Return [X, Y] of the center of cell containing provided text 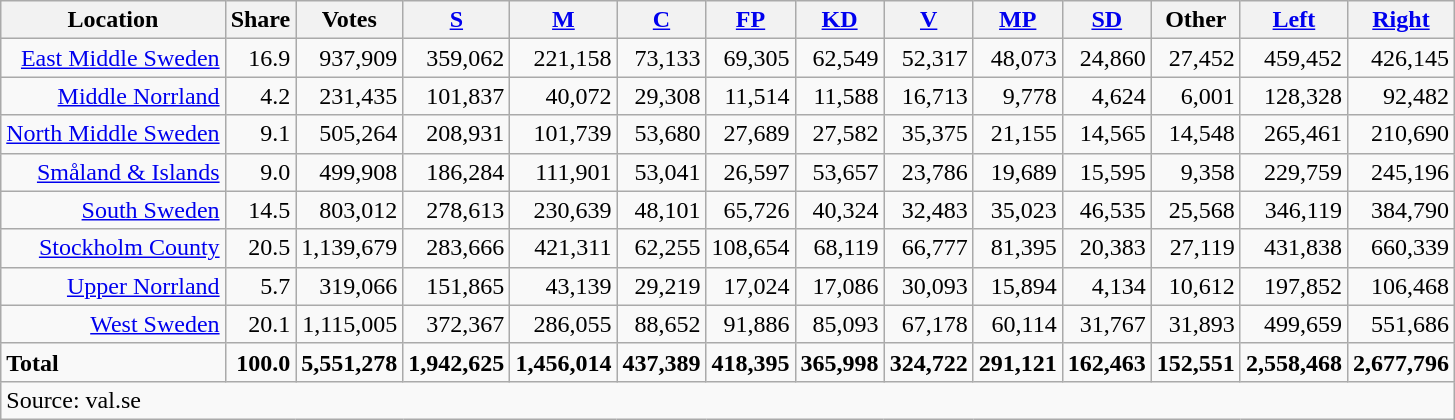
Right [1400, 20]
92,482 [1400, 96]
14,565 [1106, 134]
937,909 [350, 58]
67,178 [928, 324]
Share [260, 20]
431,838 [1294, 248]
Votes [350, 20]
35,023 [1018, 210]
20.5 [260, 248]
V [928, 20]
1,942,625 [456, 362]
24,860 [1106, 58]
31,893 [1196, 324]
29,308 [662, 96]
2,677,796 [1400, 362]
88,652 [662, 324]
53,041 [662, 172]
81,395 [1018, 248]
Left [1294, 20]
1,139,679 [350, 248]
186,284 [456, 172]
25,568 [1196, 210]
Middle Norrland [113, 96]
53,680 [662, 134]
14,548 [1196, 134]
North Middle Sweden [113, 134]
437,389 [662, 362]
231,435 [350, 96]
West Sweden [113, 324]
101,837 [456, 96]
23,786 [928, 172]
11,514 [750, 96]
68,119 [840, 248]
62,549 [840, 58]
319,066 [350, 286]
265,461 [1294, 134]
62,255 [662, 248]
91,886 [750, 324]
245,196 [1400, 172]
459,452 [1294, 58]
100.0 [260, 362]
4,134 [1106, 286]
30,093 [928, 286]
421,311 [564, 248]
359,062 [456, 58]
32,483 [928, 210]
505,264 [350, 134]
16.9 [260, 58]
17,086 [840, 286]
15,595 [1106, 172]
108,654 [750, 248]
M [564, 20]
27,119 [1196, 248]
9,358 [1196, 172]
69,305 [750, 58]
65,726 [750, 210]
31,767 [1106, 324]
43,139 [564, 286]
Total [113, 362]
111,901 [564, 172]
151,865 [456, 286]
27,452 [1196, 58]
Location [113, 20]
4,624 [1106, 96]
52,317 [928, 58]
40,324 [840, 210]
346,119 [1294, 210]
9.0 [260, 172]
208,931 [456, 134]
27,582 [840, 134]
9.1 [260, 134]
197,852 [1294, 286]
Other [1196, 20]
73,133 [662, 58]
S [456, 20]
551,686 [1400, 324]
162,463 [1106, 362]
283,666 [456, 248]
KD [840, 20]
South Sweden [113, 210]
1,456,014 [564, 362]
FP [750, 20]
26,597 [750, 172]
53,657 [840, 172]
MP [1018, 20]
60,114 [1018, 324]
SD [1106, 20]
152,551 [1196, 362]
85,093 [840, 324]
372,367 [456, 324]
324,722 [928, 362]
Småland & Islands [113, 172]
66,777 [928, 248]
48,073 [1018, 58]
Stockholm County [113, 248]
15,894 [1018, 286]
499,659 [1294, 324]
418,395 [750, 362]
4.2 [260, 96]
128,328 [1294, 96]
286,055 [564, 324]
2,558,468 [1294, 362]
803,012 [350, 210]
17,024 [750, 286]
365,998 [840, 362]
C [662, 20]
East Middle Sweden [113, 58]
46,535 [1106, 210]
6,001 [1196, 96]
5.7 [260, 286]
230,639 [564, 210]
11,588 [840, 96]
20,383 [1106, 248]
16,713 [928, 96]
20.1 [260, 324]
19,689 [1018, 172]
426,145 [1400, 58]
14.5 [260, 210]
229,759 [1294, 172]
21,155 [1018, 134]
106,468 [1400, 286]
5,551,278 [350, 362]
210,690 [1400, 134]
48,101 [662, 210]
10,612 [1196, 286]
29,219 [662, 286]
40,072 [564, 96]
291,121 [1018, 362]
9,778 [1018, 96]
1,115,005 [350, 324]
Source: val.se [728, 400]
278,613 [456, 210]
660,339 [1400, 248]
35,375 [928, 134]
384,790 [1400, 210]
101,739 [564, 134]
Upper Norrland [113, 286]
27,689 [750, 134]
221,158 [564, 58]
499,908 [350, 172]
